Provide the (x, y) coordinate of the cell's center where the given text is located.  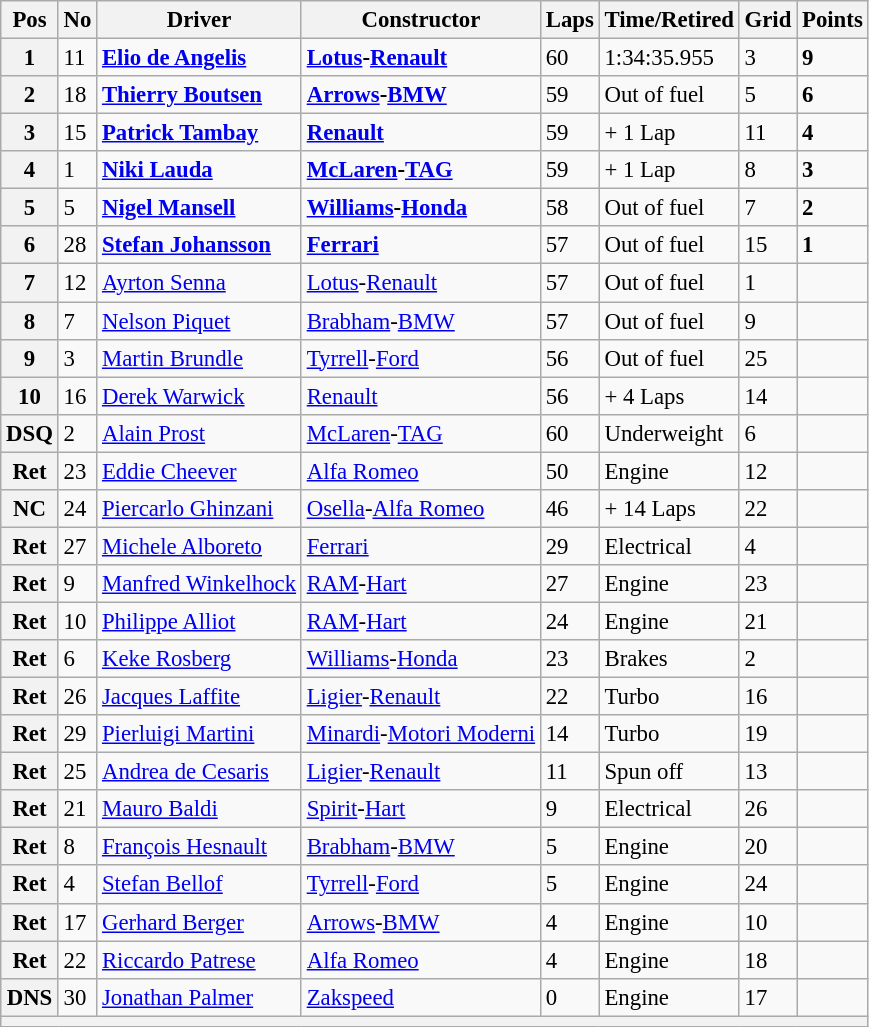
Stefan Johansson (200, 245)
Points (832, 20)
46 (570, 509)
NC (30, 509)
Derek Warwick (200, 396)
0 (570, 997)
Ayrton Senna (200, 283)
Patrick Tambay (200, 133)
Jacques Laffite (200, 697)
Thierry Boutsen (200, 95)
Alain Prost (200, 433)
Michele Alboreto (200, 546)
Pierluigi Martini (200, 734)
Niki Lauda (200, 170)
58 (570, 208)
Spirit-Hart (420, 809)
Piercarlo Ghinzani (200, 509)
Mauro Baldi (200, 809)
Underweight (669, 433)
13 (768, 772)
Martin Brundle (200, 358)
28 (77, 245)
Brakes (669, 659)
+ 14 Laps (669, 509)
Gerhard Berger (200, 922)
+ 4 Laps (669, 396)
Grid (768, 20)
DSQ (30, 433)
Elio de Angelis (200, 58)
Manfred Winkelhock (200, 584)
1:34:35.955 (669, 58)
Riccardo Patrese (200, 960)
Laps (570, 20)
Andrea de Cesaris (200, 772)
Nelson Piquet (200, 321)
Osella-Alfa Romeo (420, 509)
Constructor (420, 20)
Minardi-Motori Moderni (420, 734)
Jonathan Palmer (200, 997)
Philippe Alliot (200, 621)
Driver (200, 20)
19 (768, 734)
30 (77, 997)
Pos (30, 20)
Stefan Bellof (200, 885)
50 (570, 471)
DNS (30, 997)
Keke Rosberg (200, 659)
Eddie Cheever (200, 471)
No (77, 20)
Spun off (669, 772)
20 (768, 847)
Time/Retired (669, 20)
Zakspeed (420, 997)
François Hesnault (200, 847)
Nigel Mansell (200, 208)
